Return the (x, y) coordinate for the center point of the cell that contains the specified text.  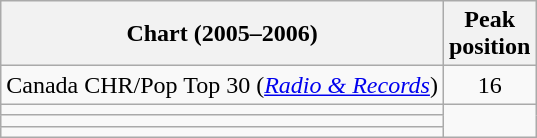
16 (489, 85)
Canada CHR/Pop Top 30 (Radio & Records) (222, 85)
Peakposition (489, 34)
Chart (2005–2006) (222, 34)
